Identify which cell holds the provided text, then report its (X, Y) central coordinate. 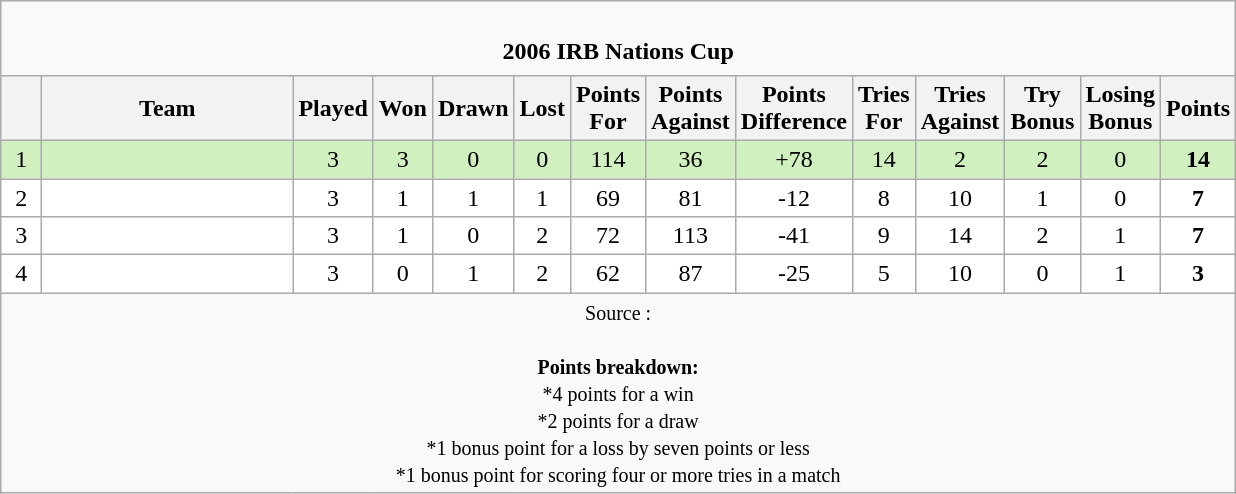
Team (168, 108)
36 (691, 159)
Lost (542, 108)
8 (884, 197)
Played (333, 108)
Points For (608, 108)
69 (608, 197)
87 (691, 274)
62 (608, 274)
113 (691, 236)
Tries For (884, 108)
5 (884, 274)
-12 (794, 197)
-25 (794, 274)
Points Difference (794, 108)
4 (22, 274)
Losing Bonus (1120, 108)
Points (1198, 108)
9 (884, 236)
114 (608, 159)
Try Bonus (1042, 108)
Tries Against (960, 108)
Points Against (691, 108)
Drawn (473, 108)
Won (402, 108)
+78 (794, 159)
-41 (794, 236)
72 (608, 236)
81 (691, 197)
